Capture the cell that displays the provided text and extract its (X, Y) central coordinate. 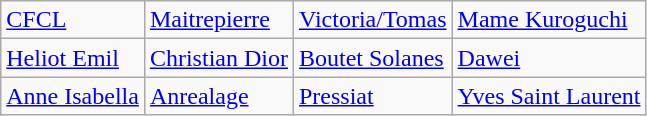
Anne Isabella (73, 96)
Boutet Solanes (372, 58)
Maitrepierre (218, 20)
Mame Kuroguchi (549, 20)
CFCL (73, 20)
Heliot Emil (73, 58)
Christian Dior (218, 58)
Anrealage (218, 96)
Pressiat (372, 96)
Dawei (549, 58)
Yves Saint Laurent (549, 96)
Victoria/Tomas (372, 20)
